Provide the (x, y) coordinate of the cell's center where the given text is located.  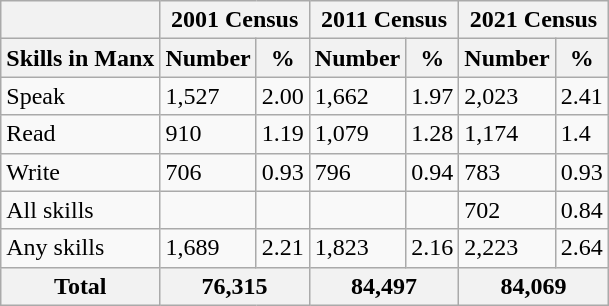
2,223 (507, 248)
783 (507, 172)
910 (208, 134)
2.21 (282, 248)
2.00 (282, 96)
1,662 (357, 96)
Read (80, 134)
2001 Census (234, 20)
1.97 (432, 96)
All skills (80, 210)
2.16 (432, 248)
1.4 (582, 134)
2.64 (582, 248)
Skills in Manx (80, 58)
2021 Census (534, 20)
0.84 (582, 210)
796 (357, 172)
Any skills (80, 248)
1,823 (357, 248)
0.94 (432, 172)
76,315 (234, 286)
Write (80, 172)
1.28 (432, 134)
84,069 (534, 286)
2.41 (582, 96)
2011 Census (384, 20)
1,527 (208, 96)
84,497 (384, 286)
706 (208, 172)
Speak (80, 96)
1,174 (507, 134)
1,079 (357, 134)
1.19 (282, 134)
702 (507, 210)
1,689 (208, 248)
2,023 (507, 96)
Total (80, 286)
